Output the (X, Y) coordinate of the center of the cell containing the given text.  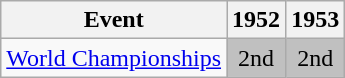
1952 (256, 20)
Event (114, 20)
1953 (316, 20)
World Championships (114, 58)
